Extract the [X, Y] coordinate from the center of the cell holding the provided text.  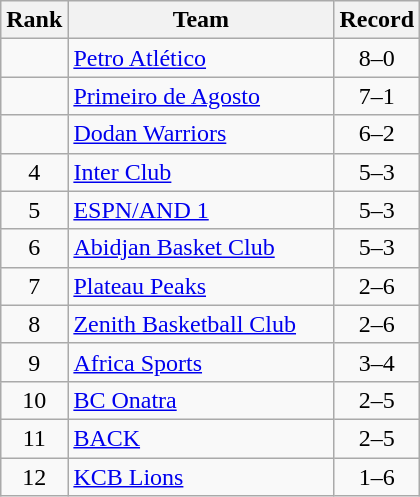
1–6 [377, 477]
6–2 [377, 134]
8 [34, 324]
10 [34, 400]
4 [34, 172]
5 [34, 210]
Inter Club [201, 172]
3–4 [377, 362]
7 [34, 286]
Petro Atlético [201, 58]
KCB Lions [201, 477]
Plateau Peaks [201, 286]
Team [201, 20]
12 [34, 477]
BACK [201, 438]
Africa Sports [201, 362]
Abidjan Basket Club [201, 248]
7–1 [377, 96]
8–0 [377, 58]
ESPN/AND 1 [201, 210]
Dodan Warriors [201, 134]
11 [34, 438]
Zenith Basketball Club [201, 324]
Rank [34, 20]
Primeiro de Agosto [201, 96]
BC Onatra [201, 400]
9 [34, 362]
6 [34, 248]
Record [377, 20]
